Provide the [x, y] coordinate of the cell's center where the given text is located.  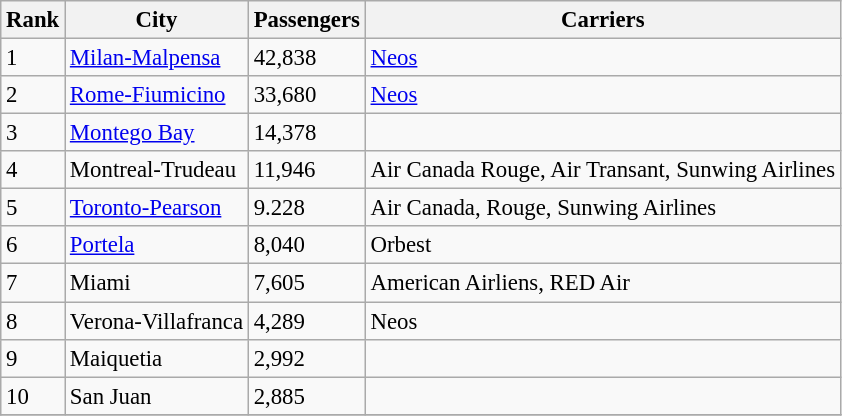
14,378 [306, 133]
Maiquetia [157, 358]
7 [33, 283]
Orbest [602, 245]
1 [33, 58]
2,992 [306, 358]
8 [33, 321]
San Juan [157, 396]
7,605 [306, 283]
11,946 [306, 170]
Miami [157, 283]
Toronto-Pearson [157, 208]
Air Canada Rouge, Air Transant, Sunwing Airlines [602, 170]
2 [33, 95]
4 [33, 170]
American Airliens, RED Air [602, 283]
Milan-Malpensa [157, 58]
Portela [157, 245]
Verona-Villafranca [157, 321]
3 [33, 133]
Rank [33, 20]
6 [33, 245]
5 [33, 208]
10 [33, 396]
2,885 [306, 396]
Rome-Fiumicino [157, 95]
33,680 [306, 95]
Montreal-Trudeau [157, 170]
Air Canada, Rouge, Sunwing Airlines [602, 208]
8,040 [306, 245]
42,838 [306, 58]
City [157, 20]
4,289 [306, 321]
Passengers [306, 20]
9.228 [306, 208]
Montego Bay [157, 133]
9 [33, 358]
Carriers [602, 20]
